Scan for the cell matching the given text and deliver its [x, y] coordinate at center. 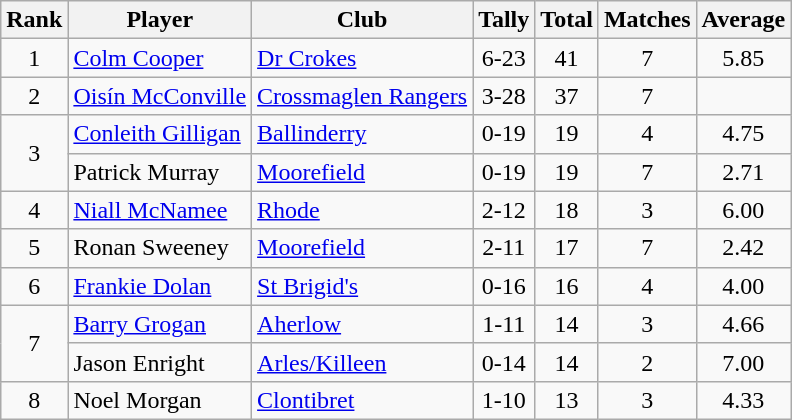
Barry Grogan [160, 324]
Clontibret [362, 400]
Tally [504, 20]
5 [34, 248]
37 [567, 96]
4.66 [744, 324]
Aherlow [362, 324]
1 [34, 58]
1-11 [504, 324]
Arles/Killeen [362, 362]
4.75 [744, 134]
0-16 [504, 286]
Matches [647, 20]
2-12 [504, 210]
Frankie Dolan [160, 286]
13 [567, 400]
Conleith Gilligan [160, 134]
4.00 [744, 286]
Player [160, 20]
0-14 [504, 362]
2.42 [744, 248]
Ballinderry [362, 134]
Jason Enright [160, 362]
Dr Crokes [362, 58]
Ronan Sweeney [160, 248]
6.00 [744, 210]
Colm Cooper [160, 58]
2-11 [504, 248]
Rhode [362, 210]
3-28 [504, 96]
Club [362, 20]
8 [34, 400]
7.00 [744, 362]
6 [34, 286]
Crossmaglen Rangers [362, 96]
6-23 [504, 58]
Total [567, 20]
5.85 [744, 58]
St Brigid's [362, 286]
Noel Morgan [160, 400]
2.71 [744, 172]
4.33 [744, 400]
Patrick Murray [160, 172]
41 [567, 58]
18 [567, 210]
Average [744, 20]
1-10 [504, 400]
17 [567, 248]
Niall McNamee [160, 210]
Rank [34, 20]
16 [567, 286]
Oisín McConville [160, 96]
